Pinpoint the cell where the given text exists, returning its [X, Y] midpoint coordinate. 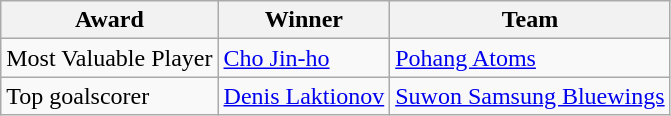
Denis Laktionov [304, 96]
Suwon Samsung Bluewings [530, 96]
Most Valuable Player [110, 58]
Pohang Atoms [530, 58]
Winner [304, 20]
Award [110, 20]
Top goalscorer [110, 96]
Cho Jin-ho [304, 58]
Team [530, 20]
